For the text-containing cell, return its midpoint in [X, Y] coordinate format. 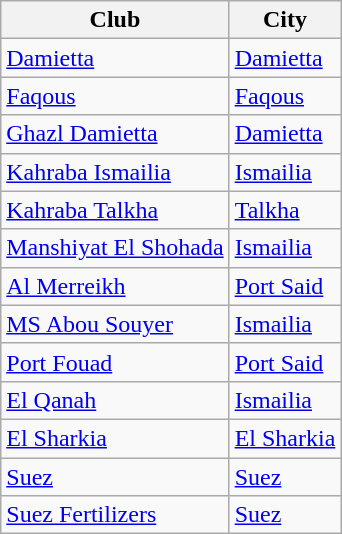
Club [115, 20]
MS Abou Souyer [115, 324]
Manshiyat El Shohada [115, 248]
Kahraba Ismailia [115, 172]
Kahraba Talkha [115, 210]
Ghazl Damietta [115, 134]
City [285, 20]
El Qanah [115, 400]
Suez Fertilizers [115, 515]
Talkha [285, 210]
Al Merreikh [115, 286]
Port Fouad [115, 362]
